Provide the (X, Y) coordinate of the cell's center where the given text is located.  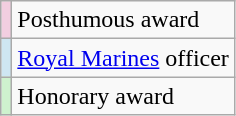
Posthumous award (124, 20)
Honorary award (124, 96)
Royal Marines officer (124, 58)
